Locate the cell with the specified text and output its [X, Y] center coordinate. 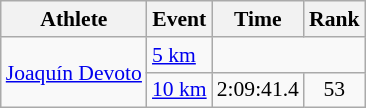
Rank [334, 19]
Joaquín Devoto [74, 72]
53 [334, 90]
Event [180, 19]
2:09:41.4 [258, 90]
10 km [180, 90]
Time [258, 19]
Athlete [74, 19]
5 km [180, 55]
